Pinpoint the cell where the given text exists, returning its [x, y] midpoint coordinate. 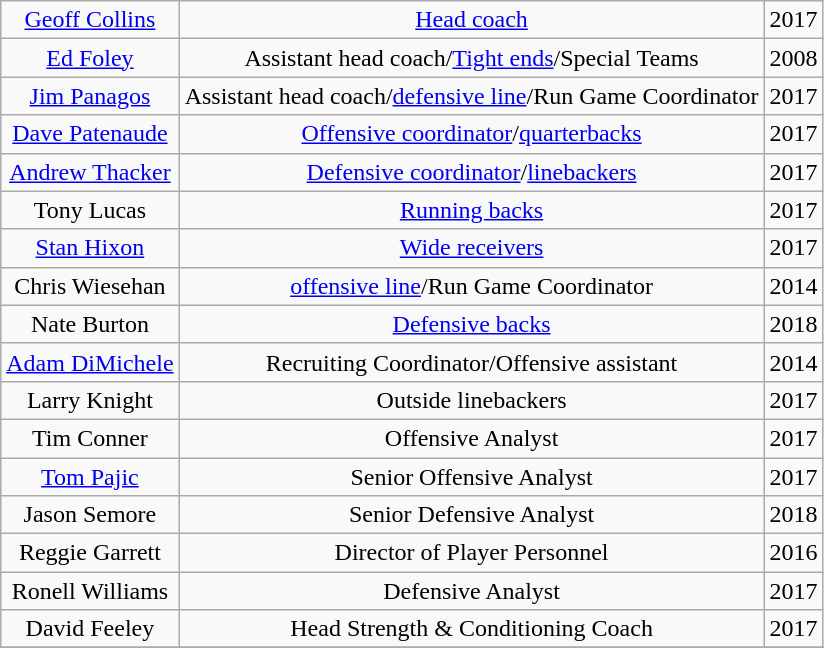
Chris Wiesehan [90, 286]
Defensive coordinator/linebackers [472, 172]
2016 [794, 553]
Reggie Garrett [90, 553]
2008 [794, 58]
Ed Foley [90, 58]
Recruiting Coordinator/Offensive assistant [472, 362]
Head coach [472, 20]
Larry Knight [90, 400]
Assistant head coach/Tight ends/Special Teams [472, 58]
Adam DiMichele [90, 362]
Defensive Analyst [472, 591]
Senior Offensive Analyst [472, 477]
Wide receivers [472, 248]
offensive line/Run Game Coordinator [472, 286]
Tom Pajic [90, 477]
Andrew Thacker [90, 172]
Tony Lucas [90, 210]
Geoff Collins [90, 20]
Director of Player Personnel [472, 553]
David Feeley [90, 629]
Jason Semore [90, 515]
Tim Conner [90, 438]
Outside linebackers [472, 400]
Ronell Williams [90, 591]
Offensive coordinator/quarterbacks [472, 134]
Defensive backs [472, 324]
Assistant head coach/defensive line/Run Game Coordinator [472, 96]
Offensive Analyst [472, 438]
Jim Panagos [90, 96]
Head Strength & Conditioning Coach [472, 629]
Dave Patenaude [90, 134]
Running backs [472, 210]
Senior Defensive Analyst [472, 515]
Stan Hixon [90, 248]
Nate Burton [90, 324]
